Find where the given text appears and provide that cell's center as (x, y) coordinate. 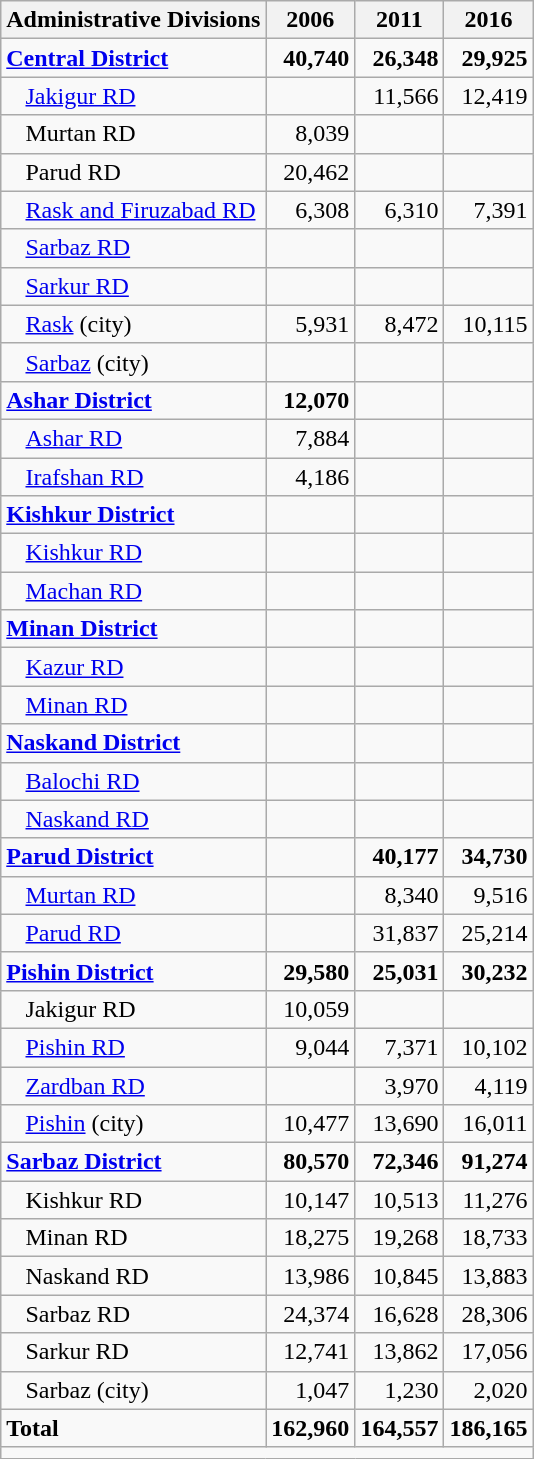
29,925 (488, 58)
Parud District (134, 857)
2,020 (488, 1390)
10,845 (400, 1276)
10,147 (310, 1200)
12,419 (488, 96)
Kishkur District (134, 515)
16,011 (488, 1124)
186,165 (488, 1428)
4,186 (310, 477)
31,837 (400, 933)
1,047 (310, 1390)
7,371 (400, 1047)
3,970 (400, 1085)
Total (134, 1428)
164,557 (400, 1428)
8,039 (310, 134)
6,310 (400, 210)
72,346 (400, 1162)
Machan RD (134, 591)
8,340 (400, 895)
40,740 (310, 58)
Central District (134, 58)
Balochi RD (134, 781)
11,566 (400, 96)
13,883 (488, 1276)
Pishin (city) (134, 1124)
2016 (488, 20)
Rask (city) (134, 324)
4,119 (488, 1085)
91,274 (488, 1162)
80,570 (310, 1162)
10,102 (488, 1047)
17,056 (488, 1352)
Pishin District (134, 971)
7,884 (310, 438)
Kazur RD (134, 667)
11,276 (488, 1200)
Sarbaz District (134, 1162)
Ashar RD (134, 438)
34,730 (488, 857)
10,059 (310, 1009)
13,690 (400, 1124)
Zardban RD (134, 1085)
12,070 (310, 400)
Administrative Divisions (134, 20)
18,733 (488, 1238)
25,214 (488, 933)
2006 (310, 20)
Irafshan RD (134, 477)
16,628 (400, 1314)
9,516 (488, 895)
28,306 (488, 1314)
25,031 (400, 971)
13,986 (310, 1276)
Pishin RD (134, 1047)
24,374 (310, 1314)
18,275 (310, 1238)
10,115 (488, 324)
2011 (400, 20)
10,477 (310, 1124)
1,230 (400, 1390)
10,513 (400, 1200)
6,308 (310, 210)
5,931 (310, 324)
Rask and Firuzabad RD (134, 210)
26,348 (400, 58)
7,391 (488, 210)
Ashar District (134, 400)
29,580 (310, 971)
Naskand District (134, 743)
19,268 (400, 1238)
13,862 (400, 1352)
162,960 (310, 1428)
40,177 (400, 857)
9,044 (310, 1047)
Minan District (134, 629)
8,472 (400, 324)
12,741 (310, 1352)
30,232 (488, 971)
20,462 (310, 172)
